Extract the (x, y) coordinate from the center of the cell holding the provided text.  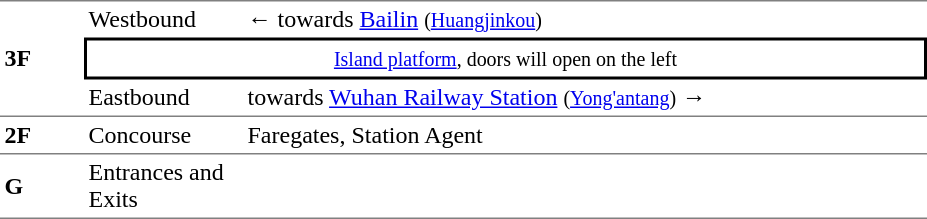
G (42, 186)
← towards Bailin (Huangjinkou) (585, 19)
3F (42, 58)
Westbound (164, 19)
2F (42, 136)
Concourse (164, 136)
Eastbound (164, 99)
Faregates, Station Agent (585, 136)
towards Wuhan Railway Station (Yong'antang) → (585, 99)
Island platform, doors will open on the left (506, 59)
Entrances and Exits (164, 186)
